Provide the (X, Y) coordinate of the cell's center where the given text is located.  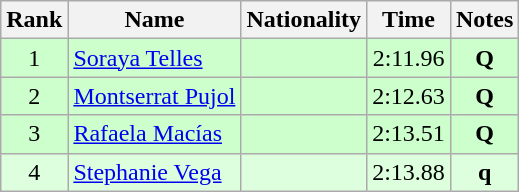
3 (34, 134)
1 (34, 58)
Stephanie Vega (154, 172)
2:11.96 (409, 58)
Time (409, 20)
Soraya Telles (154, 58)
2:12.63 (409, 96)
Notes (484, 20)
2 (34, 96)
Name (154, 20)
Rank (34, 20)
q (484, 172)
Rafaela Macías (154, 134)
Montserrat Pujol (154, 96)
Nationality (304, 20)
2:13.51 (409, 134)
4 (34, 172)
2:13.88 (409, 172)
